Scan for the cell matching the given text and deliver its [X, Y] coordinate at center. 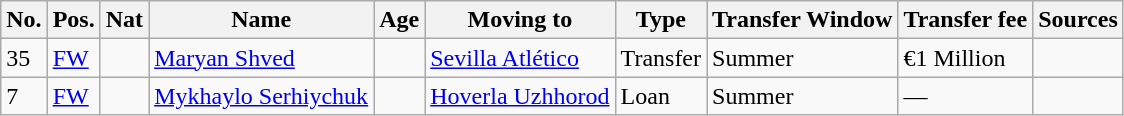
Name [262, 20]
35 [24, 58]
Transfer fee [966, 20]
Age [400, 20]
Type [661, 20]
Sevilla Atlético [520, 58]
Nat [124, 20]
Transfer [661, 58]
Hoverla Uzhhorod [520, 96]
7 [24, 96]
€1 Million [966, 58]
No. [24, 20]
Loan [661, 96]
Mykhaylo Serhiychuk [262, 96]
Transfer Window [802, 20]
Pos. [74, 20]
Moving to [520, 20]
Sources [1078, 20]
Maryan Shved [262, 58]
— [966, 96]
